Find where the given text appears and provide that cell's center as [x, y] coordinate. 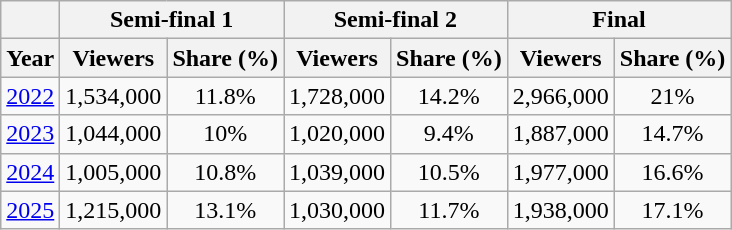
9.4% [450, 134]
2023 [30, 134]
2024 [30, 172]
11.8% [226, 96]
2025 [30, 210]
Final [619, 20]
1,534,000 [114, 96]
14.7% [672, 134]
10% [226, 134]
1,020,000 [338, 134]
1,044,000 [114, 134]
1,005,000 [114, 172]
1,039,000 [338, 172]
17.1% [672, 210]
1,977,000 [560, 172]
1,728,000 [338, 96]
1,938,000 [560, 210]
1,887,000 [560, 134]
2022 [30, 96]
Semi-final 2 [396, 20]
21% [672, 96]
Year [30, 58]
11.7% [450, 210]
10.5% [450, 172]
13.1% [226, 210]
Semi-final 1 [172, 20]
14.2% [450, 96]
2,966,000 [560, 96]
16.6% [672, 172]
10.8% [226, 172]
1,215,000 [114, 210]
1,030,000 [338, 210]
